Find where the given text appears and provide that cell's center as (X, Y) coordinate. 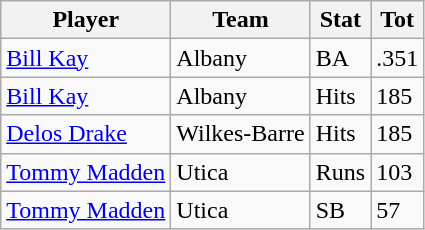
Stat (340, 20)
Tot (398, 20)
Player (86, 20)
SB (340, 210)
.351 (398, 58)
Runs (340, 172)
Delos Drake (86, 134)
BA (340, 58)
Team (240, 20)
103 (398, 172)
Wilkes-Barre (240, 134)
57 (398, 210)
